Return (x, y) of the center of cell containing provided text 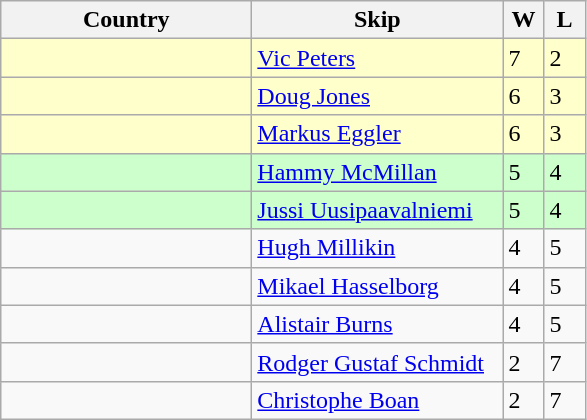
Doug Jones (378, 96)
Country (126, 20)
L (564, 20)
Jussi Uusipaavalniemi (378, 210)
Alistair Burns (378, 324)
Markus Eggler (378, 134)
Rodger Gustaf Schmidt (378, 362)
Vic Peters (378, 58)
Mikael Hasselborg (378, 286)
Skip (378, 20)
Christophe Boan (378, 400)
Hammy McMillan (378, 172)
Hugh Millikin (378, 248)
W (524, 20)
